From the cell containing the given text, extract its center point as [X, Y] coordinate. 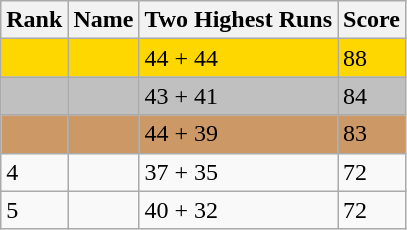
5 [34, 210]
83 [372, 134]
37 + 35 [238, 172]
43 + 41 [238, 96]
4 [34, 172]
88 [372, 58]
Name [104, 20]
84 [372, 96]
Score [372, 20]
44 + 44 [238, 58]
44 + 39 [238, 134]
40 + 32 [238, 210]
Rank [34, 20]
Two Highest Runs [238, 20]
